Determine the [X, Y] coordinate at the center of the cell enclosing the given text.  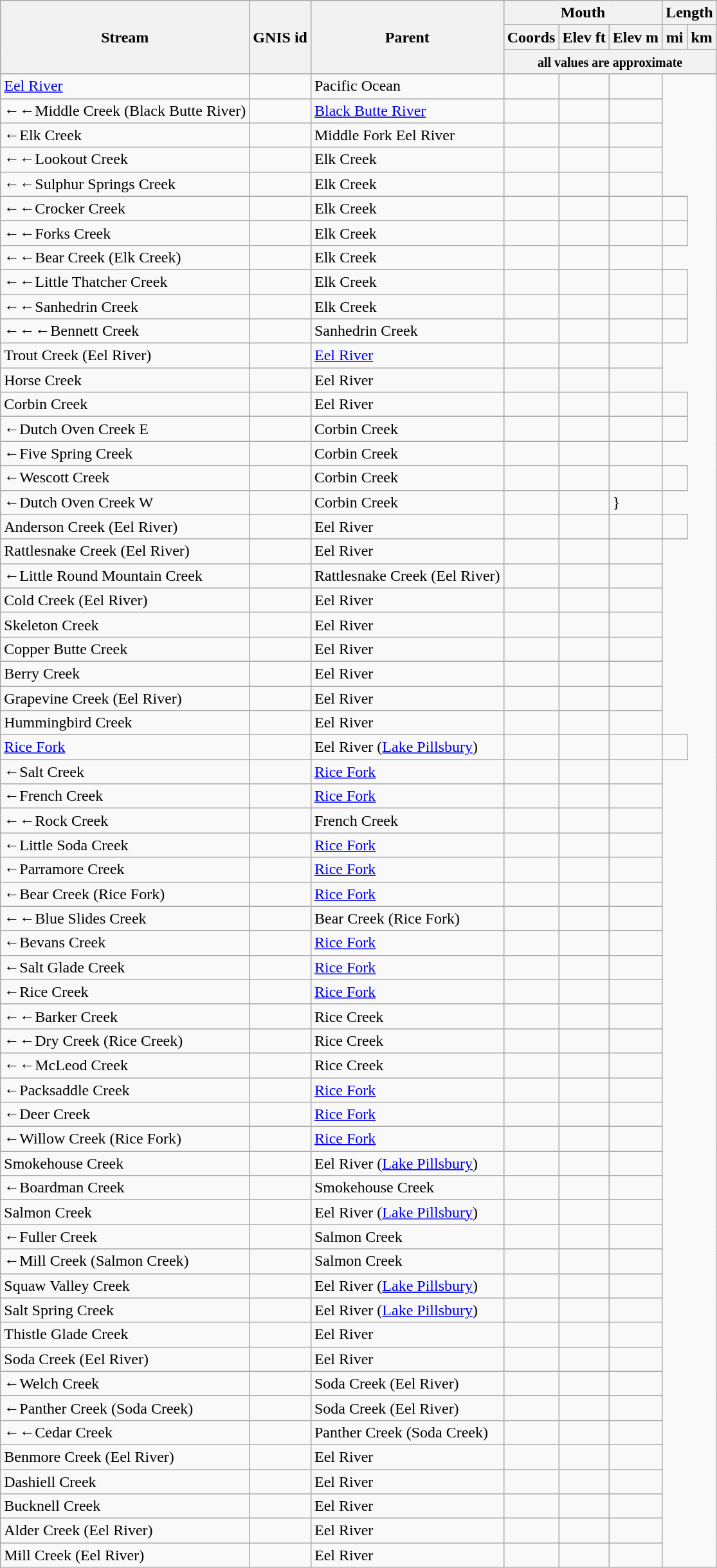
←←Sulphur Springs Creek [125, 184]
←Panther Creek (Soda Creek) [125, 1408]
←←Blue Slides Creek [125, 918]
←←Bear Creek (Elk Creek) [125, 257]
←Bear Creek (Rice Fork) [125, 894]
←Salt Creek [125, 772]
Coords [531, 37]
Cold Creek (Eel River) [125, 600]
Parent [407, 37]
Bucknell Creek [125, 1506]
←←Middle Creek (Black Butte River) [125, 111]
Grapevine Creek (Eel River) [125, 698]
←French Creek [125, 796]
←←Crocker Creek [125, 208]
←←Dry Creek (Rice Creek) [125, 1041]
Berry Creek [125, 673]
←←Rock Creek [125, 821]
km [702, 37]
Trout Creek (Eel River) [125, 356]
Hummingbird Creek [125, 723]
←Five Spring Creek [125, 453]
←←←Bennett Creek [125, 331]
←Salt Glade Creek [125, 967]
←←Little Thatcher Creek [125, 282]
←Bevans Creek [125, 943]
←Elk Creek [125, 135]
French Creek [407, 821]
Stream [125, 37]
Thistle Glade Creek [125, 1335]
Middle Fork Eel River [407, 135]
←Deer Creek [125, 1115]
Alder Creek (Eel River) [125, 1531]
←Dutch Oven Creek W [125, 502]
Pacific Ocean [407, 86]
←Little Soda Creek [125, 845]
←Little Round Mountain Creek [125, 576]
←Rice Creek [125, 992]
Sanhedrin Creek [407, 331]
Mill Creek (Eel River) [125, 1555]
Squaw Valley Creek [125, 1286]
←Welch Creek [125, 1383]
Black Butte River [407, 111]
←Boardman Creek [125, 1188]
←←McLeod Creek [125, 1065]
←←Cedar Creek [125, 1432]
GNIS id [280, 37]
Anderson Creek (Eel River) [125, 527]
Dashiell Creek [125, 1481]
←Packsaddle Creek [125, 1090]
Benmore Creek (Eel River) [125, 1457]
←Fuller Creek [125, 1237]
←Wescott Creek [125, 478]
Elev ft [584, 37]
Horse Creek [125, 380]
mi [675, 37]
←Dutch Oven Creek E [125, 429]
←Willow Creek (Rice Fork) [125, 1139]
←←Lookout Creek [125, 160]
all values are approximate [610, 62]
Elev m [635, 37]
←Mill Creek (Salmon Creek) [125, 1261]
←Parramore Creek [125, 870]
←←Forks Creek [125, 233]
} [635, 502]
Mouth [583, 13]
Length [689, 13]
Panther Creek (Soda Creek) [407, 1432]
←←Barker Creek [125, 1016]
Copper Butte Creek [125, 649]
Salt Spring Creek [125, 1310]
←←Sanhedrin Creek [125, 307]
Skeleton Creek [125, 624]
Bear Creek (Rice Fork) [407, 918]
